Scan for the cell matching the given text and deliver its (x, y) coordinate at center. 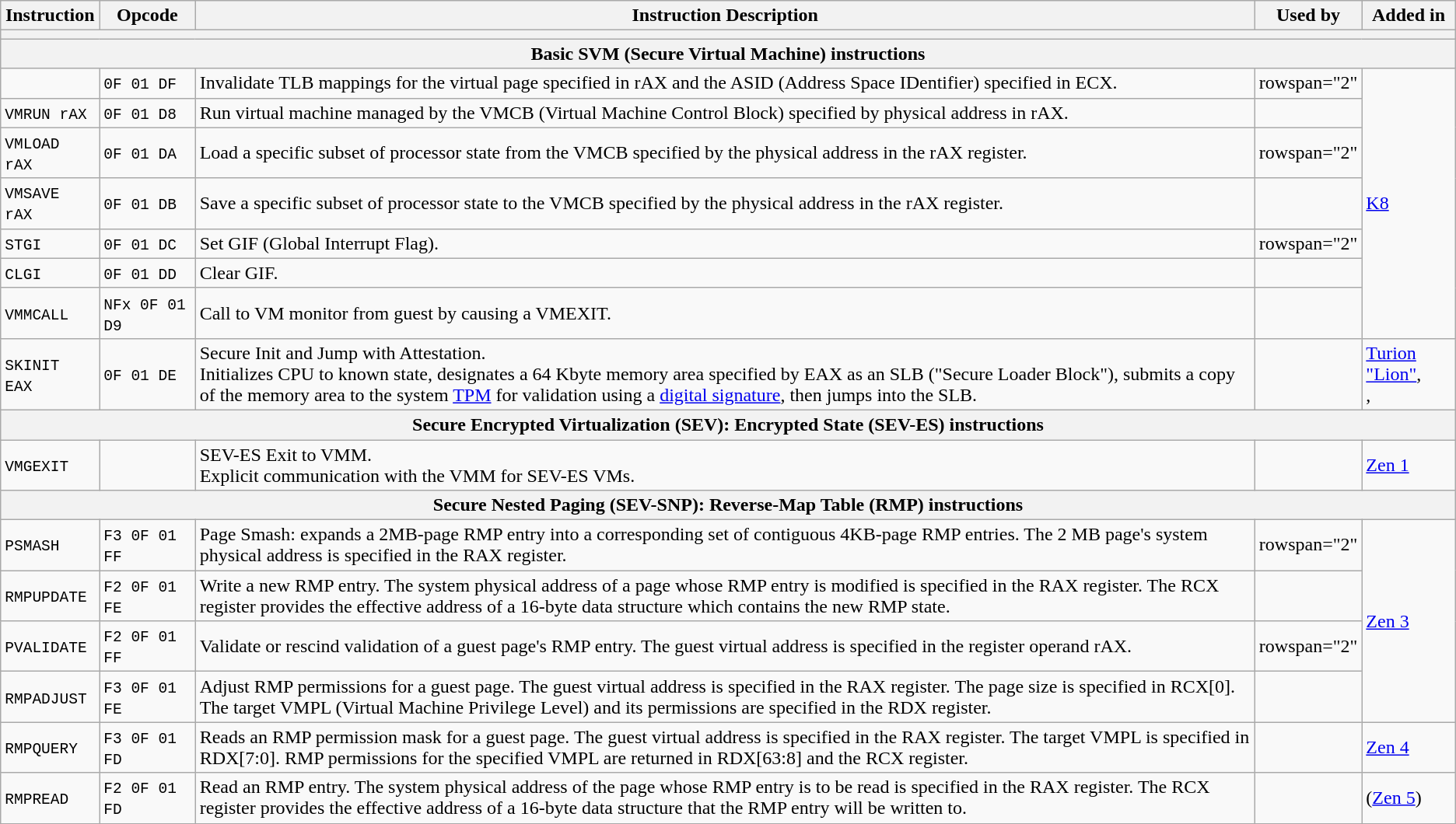
VMGEXIT (50, 465)
Zen 1 (1409, 465)
STGI (50, 243)
Added in (1409, 16)
Load a specific subset of processor state from the VMCB specified by the physical address in the rAX register. (725, 152)
Basic SVM (Secure Virtual Machine) instructions (728, 54)
0F 01 DF (148, 83)
Clear GIF. (725, 273)
Validate or rescind validation of a guest page's RMP entry. The guest virtual address is specified in the register operand rAX. (725, 647)
RMPUPDATE (50, 595)
PSMASH (50, 546)
Call to VM monitor from guest by causing a VMEXIT. (725, 312)
Set GIF (Global Interrupt Flag). (725, 243)
Instruction Description (725, 16)
Turion "Lion",, (1409, 374)
0F 01 DE (148, 374)
F3 0F 01 FE (148, 697)
NFx 0F 01 D9 (148, 312)
Opcode (148, 16)
Save a specific subset of processor state to the VMCB specified by the physical address in the rAX register. (725, 204)
0F 01 DA (148, 152)
PVALIDATE (50, 647)
K8 (1409, 204)
SKINIT EAX (50, 374)
F2 0F 01 FD (148, 798)
(Zen 5) (1409, 798)
RMPADJUST (50, 697)
F2 0F 01 FF (148, 647)
Used by (1308, 16)
F3 0F 01 FD (148, 748)
VMSAVE rAX (50, 204)
VMLOAD rAX (50, 152)
Secure Encrypted Virtualization (SEV): Encrypted State (SEV-ES) instructions (728, 424)
VMRUN rAX (50, 113)
SEV-ES Exit to VMM.Explicit communication with the VMM for SEV-ES VMs. (725, 465)
RMPREAD (50, 798)
Zen 4 (1409, 748)
0F 01 DB (148, 204)
Instruction (50, 16)
0F 01 D8 (148, 113)
VMMCALL (50, 312)
Zen 3 (1409, 621)
0F 01 DC (148, 243)
Secure Nested Paging (SEV-SNP): Reverse-Map Table (RMP) instructions (728, 505)
0F 01 DD (148, 273)
F3 0F 01 FF (148, 546)
Run virtual machine managed by the VMCB (Virtual Machine Control Block) specified by physical address in rAX. (725, 113)
RMPQUERY (50, 748)
F2 0F 01 FE (148, 595)
CLGI (50, 273)
Invalidate TLB mappings for the virtual page specified in rAX and the ASID (Address Space IDentifier) specified in ECX. (725, 83)
